Return the (x, y) coordinate for the center point of the cell that contains the specified text.  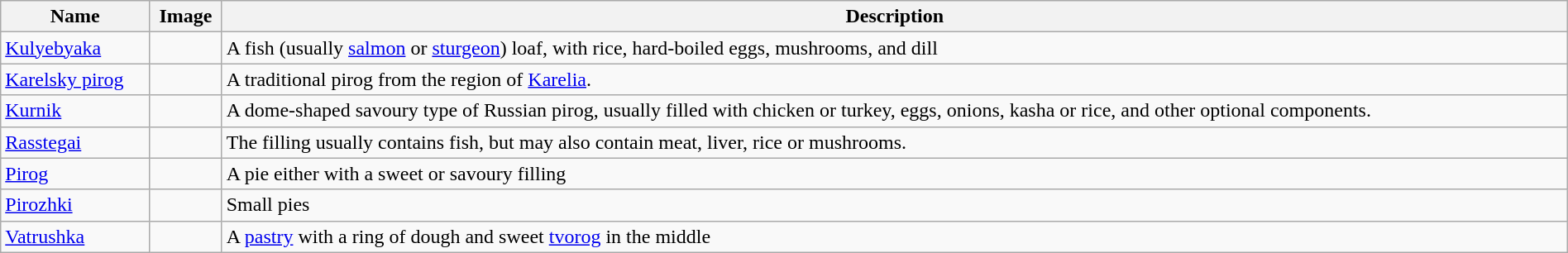
A pastry with a ring of dough and sweet tvorog in the middle (895, 236)
Pirozhki (75, 205)
A dome-shaped savoury type of Russian pirog, usually filled with chicken or turkey, eggs, onions, kasha or rice, and other optional components. (895, 111)
Small pies (895, 205)
Rasstegai (75, 142)
The filling usually contains fish, but may also contain meat, liver, rice or mushrooms. (895, 142)
A pie either with a sweet or savoury filling (895, 174)
Kulyebyaka (75, 48)
Kurnik (75, 111)
Karelsky pirog (75, 79)
Pirog (75, 174)
Vatrushka (75, 236)
Name (75, 17)
A fish (usually salmon or sturgeon) loaf, with rice, hard-boiled eggs, mushrooms, and dill (895, 48)
Image (185, 17)
Description (895, 17)
A traditional pirog from the region of Karelia. (895, 79)
